Capture the cell that displays the provided text and extract its (X, Y) central coordinate. 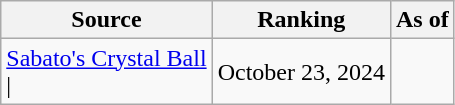
Sabato's Crystal Ball| (106, 72)
As of (422, 20)
October 23, 2024 (301, 72)
Source (106, 20)
Ranking (301, 20)
